Extract the [X, Y] coordinate from the center of the cell holding the provided text.  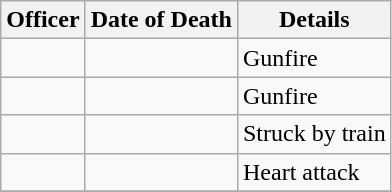
Date of Death [161, 20]
Details [314, 20]
Heart attack [314, 172]
Officer [43, 20]
Struck by train [314, 134]
